Return the [X, Y] coordinate for the center point of the cell that contains the specified text.  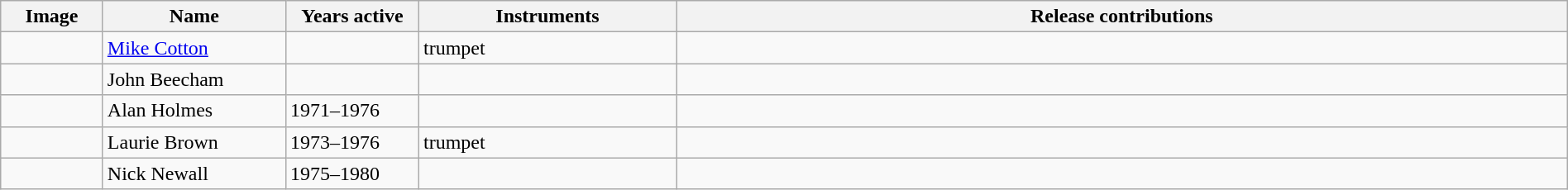
Years active [352, 17]
Laurie Brown [194, 142]
Mike Cotton [194, 48]
Alan Holmes [194, 111]
Instruments [547, 17]
1971–1976 [352, 111]
1975–1980 [352, 173]
1973–1976 [352, 142]
Nick Newall [194, 173]
John Beecham [194, 79]
Image [52, 17]
Name [194, 17]
Release contributions [1122, 17]
